Output the (x, y) coordinate of the center of the cell containing the given text.  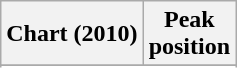
Peakposition (189, 34)
Chart (2010) (72, 34)
